Identify which cell holds the provided text, then report its (x, y) central coordinate. 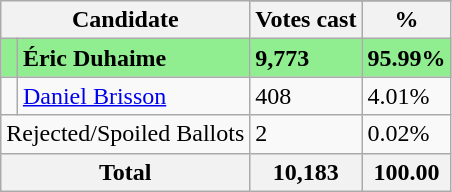
Votes cast (306, 20)
408 (306, 96)
Candidate (126, 20)
4.01% (406, 96)
Éric Duhaime (133, 58)
9,773 (306, 58)
100.00 (406, 172)
Daniel Brisson (133, 96)
0.02% (406, 134)
Total (126, 172)
Rejected/Spoiled Ballots (126, 134)
95.99% (406, 58)
10,183 (306, 172)
% (406, 20)
2 (306, 134)
